Output the (x, y) coordinate of the center of the cell containing the given text.  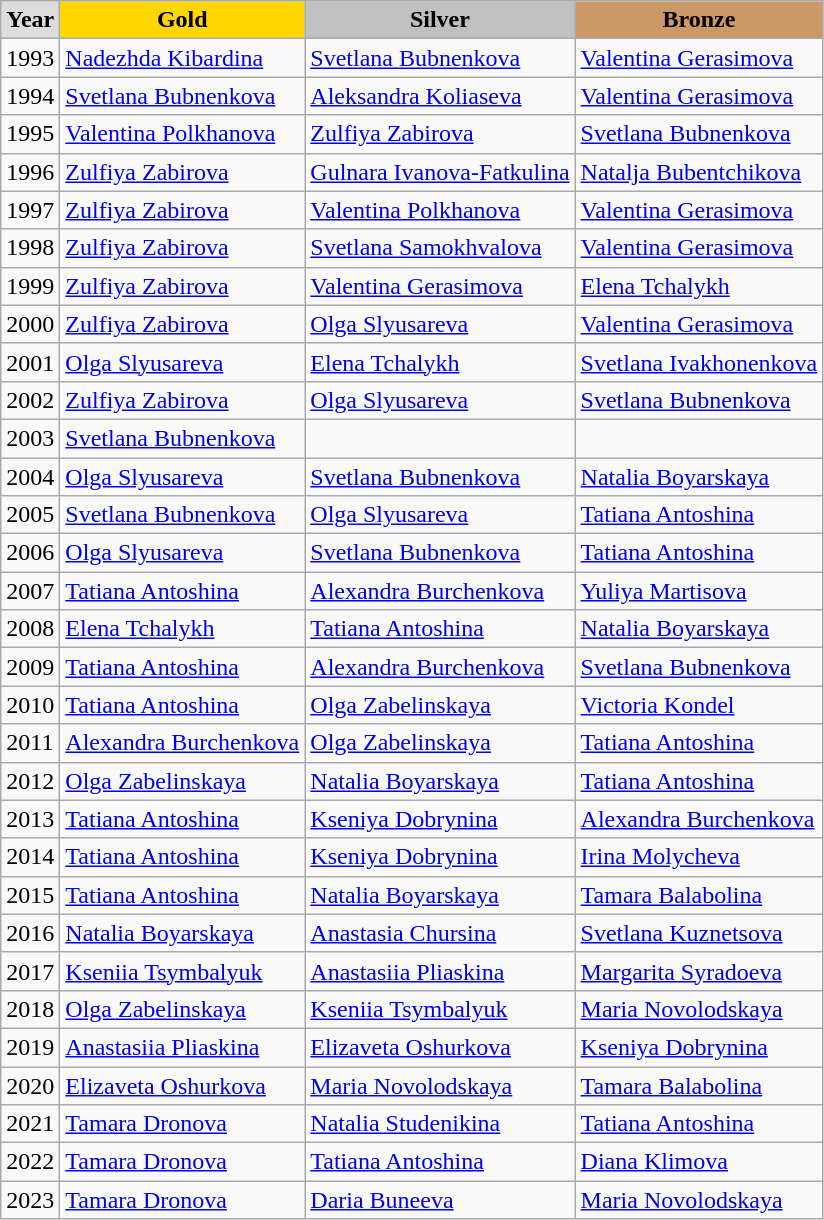
Yuliya Martisova (699, 591)
2020 (30, 1085)
2022 (30, 1162)
Aleksandra Koliaseva (440, 96)
2004 (30, 477)
2003 (30, 438)
Bronze (699, 20)
1999 (30, 286)
2015 (30, 895)
2016 (30, 933)
Victoria Kondel (699, 705)
2011 (30, 743)
2019 (30, 1047)
2008 (30, 629)
2001 (30, 362)
2023 (30, 1200)
1994 (30, 96)
Daria Buneeva (440, 1200)
2007 (30, 591)
2005 (30, 515)
2014 (30, 857)
Diana Klimova (699, 1162)
2012 (30, 781)
2000 (30, 324)
2010 (30, 705)
Irina Molycheva (699, 857)
Svetlana Ivakhonenkova (699, 362)
Svetlana Samokhvalova (440, 248)
Gulnara Ivanova-Fatkulina (440, 172)
Margarita Syradoeva (699, 971)
Nadezhda Kibardina (182, 58)
1996 (30, 172)
2006 (30, 553)
1993 (30, 58)
Silver (440, 20)
Natalja Bubentchikova (699, 172)
Year (30, 20)
2009 (30, 667)
2018 (30, 1009)
2013 (30, 819)
1998 (30, 248)
2017 (30, 971)
1997 (30, 210)
Gold (182, 20)
2002 (30, 400)
1995 (30, 134)
Anastasia Chursina (440, 933)
2021 (30, 1124)
Natalia Studenikina (440, 1124)
Svetlana Kuznetsova (699, 933)
